Locate the cell with the specified text and output its [x, y] center coordinate. 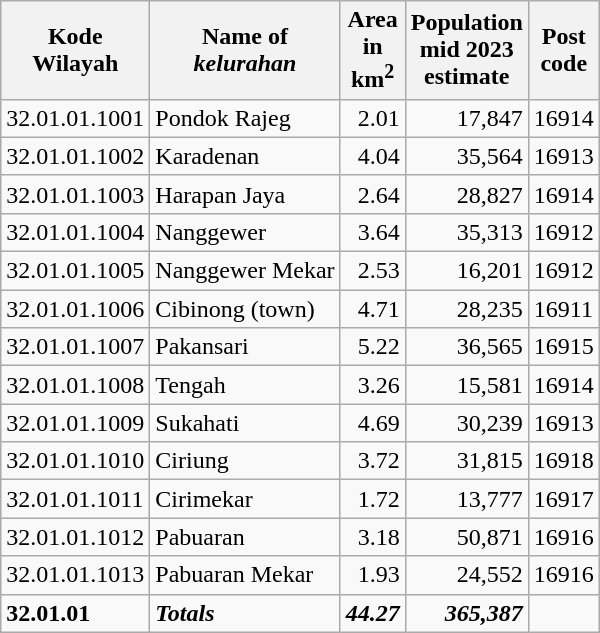
35,313 [466, 232]
2.64 [372, 194]
Name of kelurahan [245, 50]
32.01.01.1011 [76, 499]
Cirimekar [245, 499]
Pondok Rajeg [245, 118]
Kode Wilayah [76, 50]
16918 [564, 461]
32.01.01.1001 [76, 118]
Post code [564, 50]
Nanggewer Mekar [245, 271]
35,564 [466, 156]
Ciriung [245, 461]
1.72 [372, 499]
32.01.01.1005 [76, 271]
16915 [564, 347]
1.93 [372, 575]
32.01.01.1008 [76, 385]
50,871 [466, 537]
5.22 [372, 347]
32.01.01.1006 [76, 309]
15,581 [466, 385]
3.64 [372, 232]
32.01.01.1010 [76, 461]
Area in km2 [372, 50]
Nanggewer [245, 232]
44.27 [372, 613]
28,235 [466, 309]
Karadenan [245, 156]
16917 [564, 499]
30,239 [466, 423]
2.53 [372, 271]
13,777 [466, 499]
3.26 [372, 385]
4.04 [372, 156]
3.72 [372, 461]
32.01.01.1003 [76, 194]
32.01.01.1002 [76, 156]
Tengah [245, 385]
32.01.01.1009 [76, 423]
Populationmid 2023estimate [466, 50]
4.69 [372, 423]
Pakansari [245, 347]
Totals [245, 613]
32.01.01 [76, 613]
Sukahati [245, 423]
32.01.01.1013 [76, 575]
365,387 [466, 613]
16,201 [466, 271]
32.01.01.1012 [76, 537]
28,827 [466, 194]
31,815 [466, 461]
Cibinong (town) [245, 309]
Harapan Jaya [245, 194]
24,552 [466, 575]
32.01.01.1007 [76, 347]
2.01 [372, 118]
3.18 [372, 537]
4.71 [372, 309]
Pabuaran Mekar [245, 575]
17,847 [466, 118]
Pabuaran [245, 537]
32.01.01.1004 [76, 232]
16911 [564, 309]
36,565 [466, 347]
